Detect which cell encompasses the target text, then output its [X, Y] center coordinate. 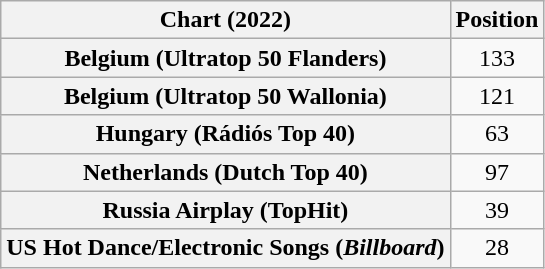
97 [497, 172]
133 [497, 58]
121 [497, 96]
US Hot Dance/Electronic Songs (Billboard) [226, 248]
63 [497, 134]
Position [497, 20]
28 [497, 248]
Belgium (Ultratop 50 Flanders) [226, 58]
Netherlands (Dutch Top 40) [226, 172]
Belgium (Ultratop 50 Wallonia) [226, 96]
39 [497, 210]
Russia Airplay (TopHit) [226, 210]
Chart (2022) [226, 20]
Hungary (Rádiós Top 40) [226, 134]
